Provide the (X, Y) coordinate of the cell's center where the given text is located.  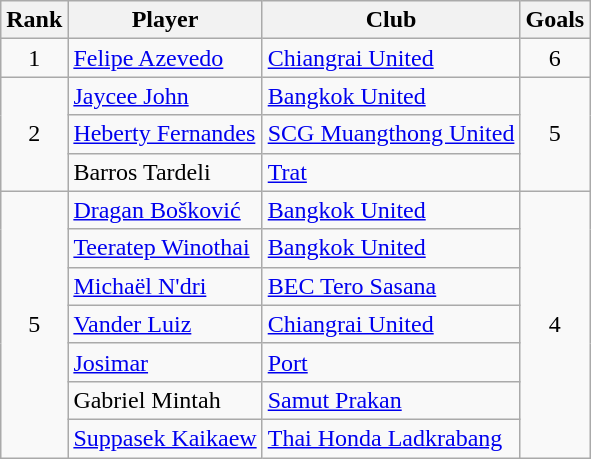
Josimar (165, 362)
Jaycee John (165, 96)
Player (165, 20)
Dragan Bošković (165, 210)
Felipe Azevedo (165, 58)
Gabriel Mintah (165, 400)
Michaël N'dri (165, 286)
Port (391, 362)
Club (391, 20)
Teeratep Winothai (165, 248)
Samut Prakan (391, 400)
Rank (34, 20)
Trat (391, 172)
2 (34, 134)
Barros Tardeli (165, 172)
Goals (555, 20)
1 (34, 58)
Suppasek Kaikaew (165, 438)
Heberty Fernandes (165, 134)
4 (555, 324)
Thai Honda Ladkrabang (391, 438)
Vander Luiz (165, 324)
BEC Tero Sasana (391, 286)
6 (555, 58)
SCG Muangthong United (391, 134)
